Return the (X, Y) coordinate for the center point of the cell that contains the specified text.  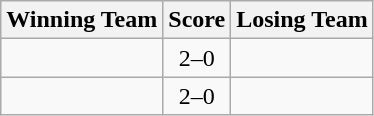
Losing Team (302, 20)
Score (197, 20)
Winning Team (82, 20)
